Return the [X, Y] coordinate for the center point of the cell that contains the specified text.  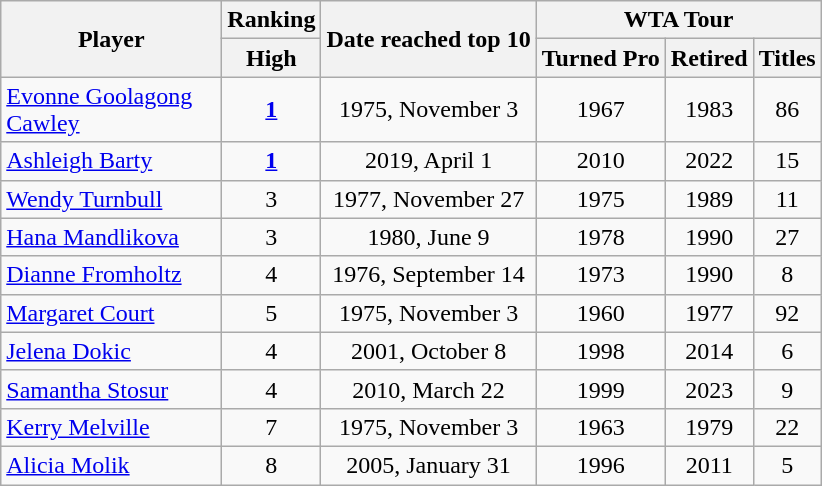
1978 [600, 237]
Dianne Fromholtz [112, 275]
2023 [709, 389]
1989 [709, 199]
86 [787, 110]
1977, November 27 [428, 199]
1999 [600, 389]
15 [787, 161]
1973 [600, 275]
1983 [709, 110]
Retired [709, 58]
Ranking [272, 20]
Samantha Stosur [112, 389]
Ashleigh Barty [112, 161]
1963 [600, 427]
1980, June 9 [428, 237]
Turned Pro [600, 58]
2022 [709, 161]
WTA Tour [678, 20]
1998 [600, 351]
7 [272, 427]
1976, September 14 [428, 275]
2005, January 31 [428, 465]
1967 [600, 110]
Margaret Court [112, 313]
1975 [600, 199]
2019, April 1 [428, 161]
2011 [709, 465]
92 [787, 313]
Date reached top 10 [428, 39]
2001, October 8 [428, 351]
1960 [600, 313]
High [272, 58]
2010 [600, 161]
1996 [600, 465]
Evonne Goolagong Cawley [112, 110]
27 [787, 237]
Kerry Melville [112, 427]
1977 [709, 313]
2014 [709, 351]
Jelena Dokic [112, 351]
9 [787, 389]
22 [787, 427]
11 [787, 199]
2010, March 22 [428, 389]
Alicia Molik [112, 465]
Wendy Turnbull [112, 199]
Hana Mandlikova [112, 237]
Titles [787, 58]
1979 [709, 427]
Player [112, 39]
6 [787, 351]
